Provide the [X, Y] coordinate of the cell's center where the given text is located.  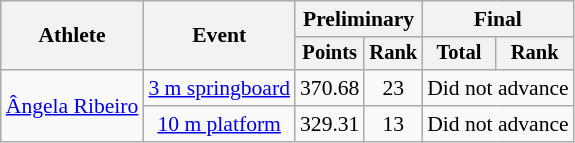
Preliminary [358, 19]
Ângela Ribeiro [72, 106]
370.68 [330, 88]
Total [459, 54]
329.31 [330, 124]
23 [393, 88]
3 m springboard [219, 88]
13 [393, 124]
Athlete [72, 36]
Event [219, 36]
10 m platform [219, 124]
Points [330, 54]
Final [498, 19]
